Determine the (X, Y) coordinate at the center of the cell enclosing the given text.  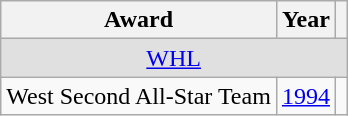
WHL (174, 58)
Year (306, 20)
West Second All-Star Team (139, 96)
1994 (306, 96)
Award (139, 20)
